Capture the cell that displays the provided text and extract its (x, y) central coordinate. 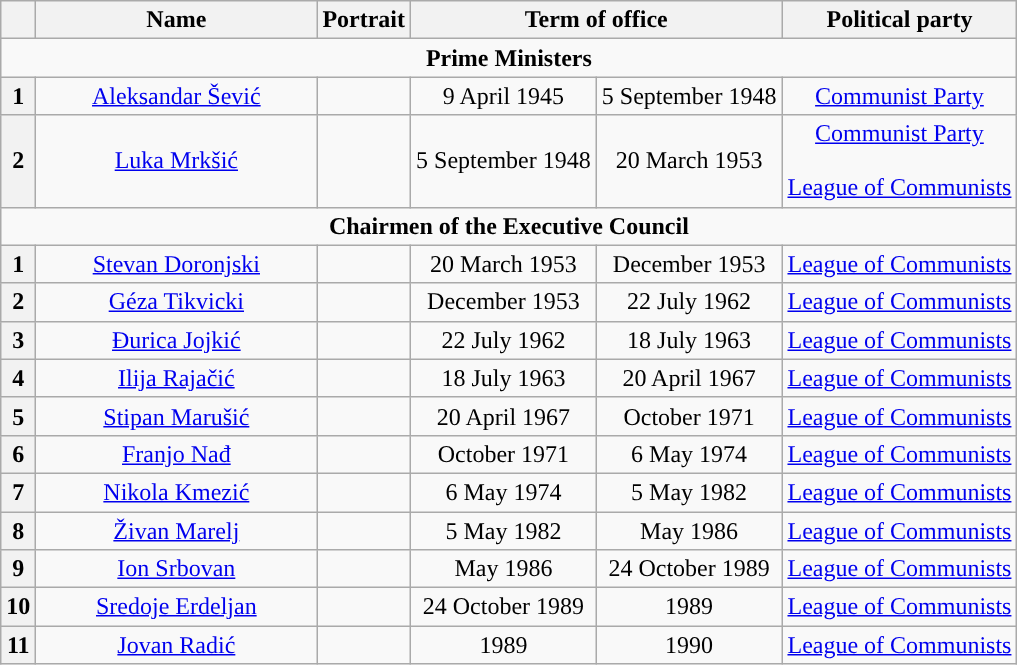
Jovan Radić (176, 645)
9 (18, 569)
Ilija Rajačić (176, 378)
3 (18, 340)
Stevan Doronjski (176, 264)
11 (18, 645)
Stipan Marušić (176, 416)
Name (176, 20)
Political party (900, 20)
Communist Party (900, 96)
Sredoje Erdeljan (176, 607)
Communist PartyLeague of Communists (900, 161)
Aleksandar Šević (176, 96)
8 (18, 531)
Franjo Nađ (176, 454)
Chairmen of the Executive Council (509, 226)
9 April 1945 (504, 96)
Nikola Kmezić (176, 492)
1990 (689, 645)
5 (18, 416)
Luka Mrkšić (176, 161)
Ion Srbovan (176, 569)
7 (18, 492)
4 (18, 378)
6 (18, 454)
Géza Tikvicki (176, 302)
Portrait (364, 20)
10 (18, 607)
Đurica Jojkić (176, 340)
Prime Ministers (509, 58)
Term of office (596, 20)
Živan Marelj (176, 531)
